Return the (x, y) coordinate for the center point of the cell that contains the specified text.  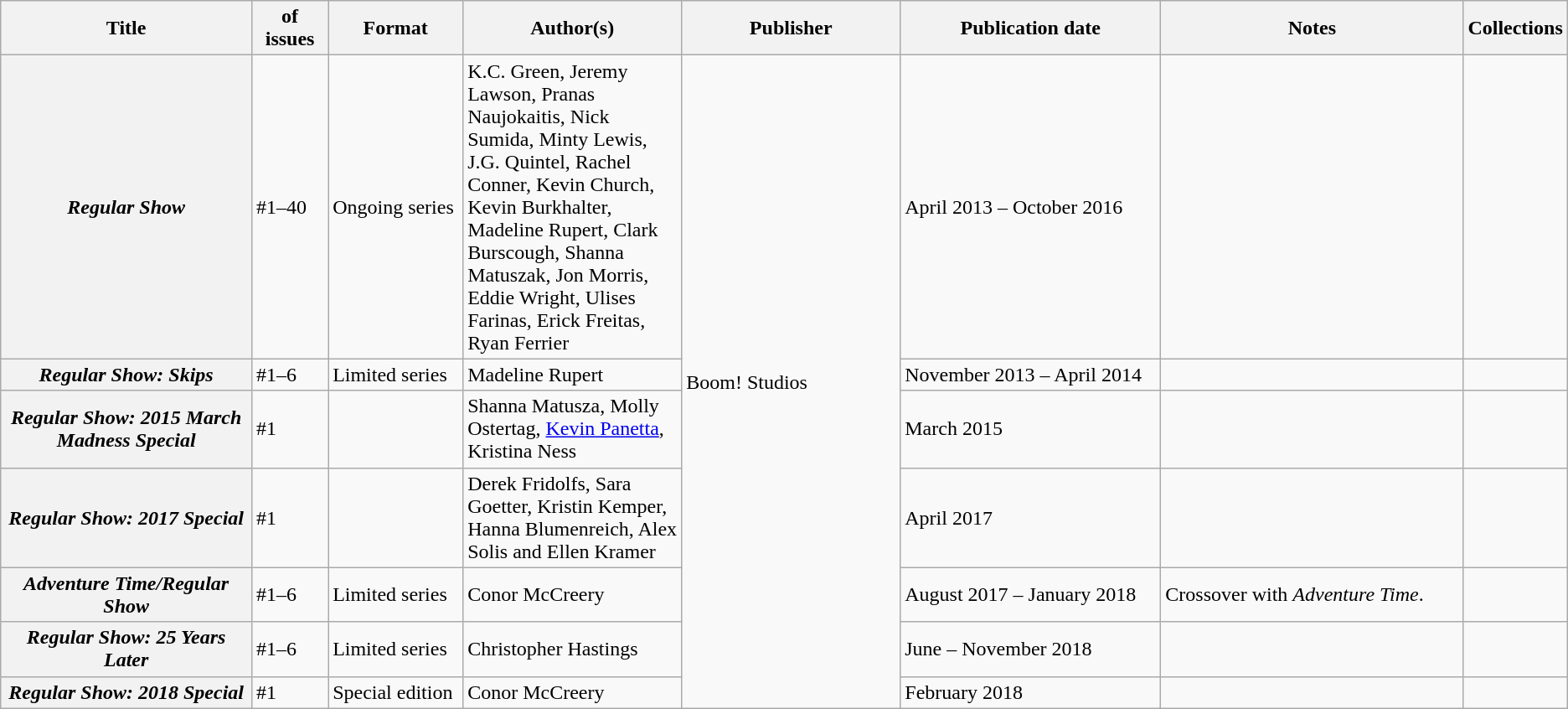
Publisher (791, 28)
Notes (1312, 28)
June – November 2018 (1030, 649)
November 2013 – April 2014 (1030, 375)
Adventure Time/Regular Show (126, 595)
April 2013 – October 2016 (1030, 207)
February 2018 (1030, 692)
Special edition (395, 692)
#1–40 (290, 207)
Regular Show: 25 Years Later (126, 649)
Regular Show: Skips (126, 375)
Regular Show (126, 207)
Shanna Matusza, Molly Ostertag, Kevin Panetta, Kristina Ness (573, 429)
March 2015 (1030, 429)
Ongoing series (395, 207)
April 2017 (1030, 518)
Crossover with Adventure Time. (1312, 595)
Madeline Rupert (573, 375)
Christopher Hastings (573, 649)
Publication date (1030, 28)
Author(s) (573, 28)
Regular Show: 2017 Special (126, 518)
Collections (1515, 28)
Title (126, 28)
Regular Show: 2018 Special (126, 692)
of issues (290, 28)
Boom! Studios (791, 382)
Regular Show: 2015 March Madness Special (126, 429)
August 2017 – January 2018 (1030, 595)
Format (395, 28)
Derek Fridolfs, Sara Goetter, Kristin Kemper, Hanna Blumenreich, Alex Solis and Ellen Kramer (573, 518)
